Locate the cell with the specified text and output its (X, Y) center coordinate. 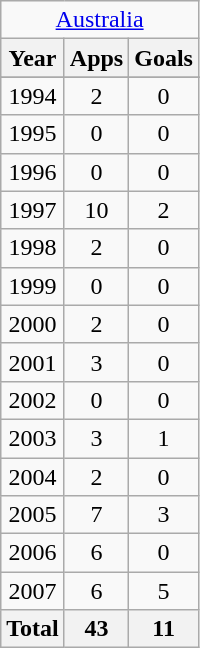
2003 (33, 438)
1 (164, 438)
1998 (33, 248)
1999 (33, 286)
43 (96, 629)
2004 (33, 477)
1996 (33, 172)
2001 (33, 362)
11 (164, 629)
5 (164, 591)
Apps (96, 58)
10 (96, 210)
Australia (100, 20)
7 (96, 515)
2007 (33, 591)
Total (33, 629)
Goals (164, 58)
2006 (33, 553)
2002 (33, 400)
1994 (33, 96)
2005 (33, 515)
Year (33, 58)
2000 (33, 324)
1995 (33, 134)
1997 (33, 210)
